Find where the given text appears and provide that cell's center as [x, y] coordinate. 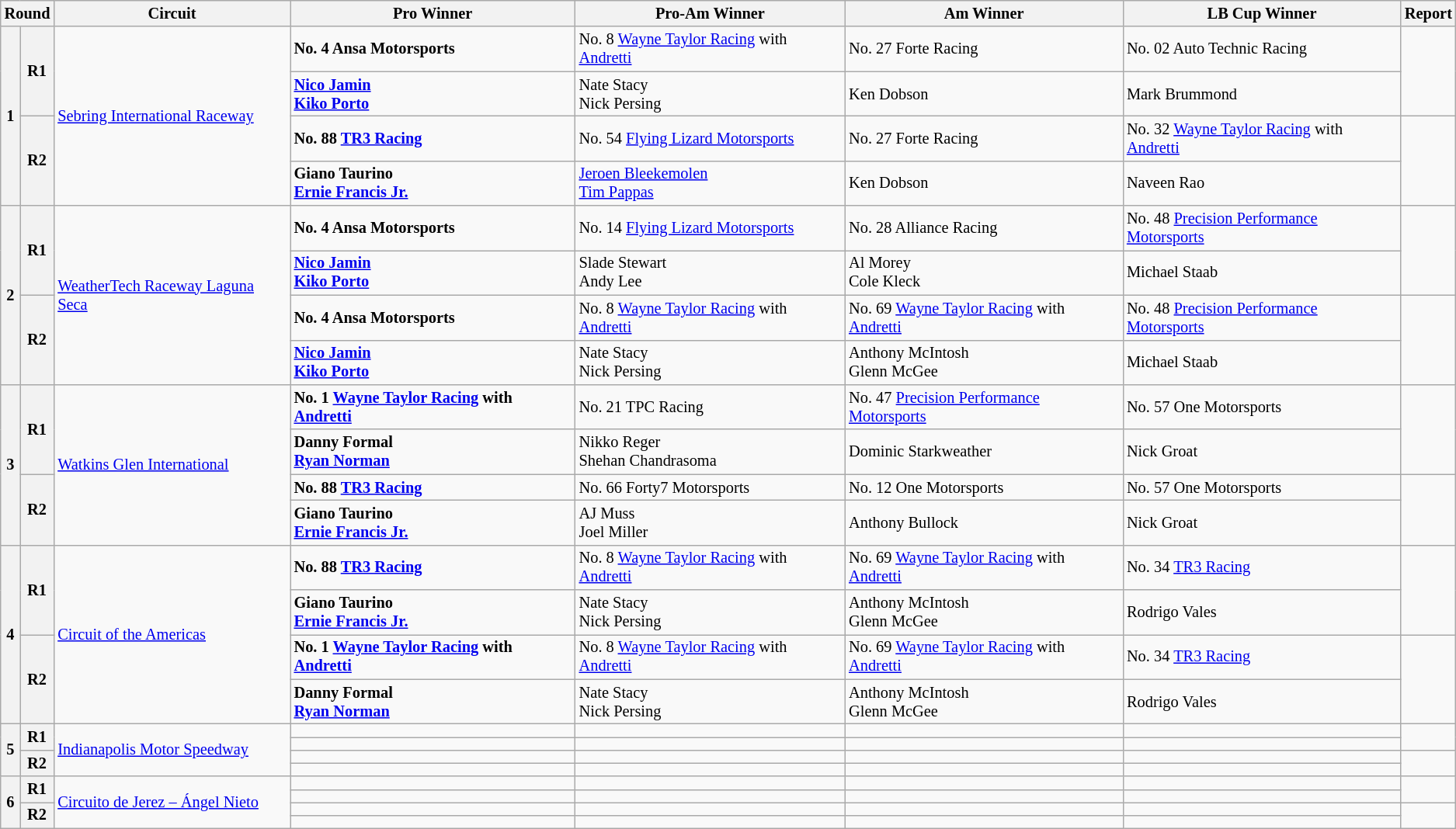
Slade Stewart Andy Lee [710, 272]
Indianapolis Motor Speedway [172, 750]
Jeroen Bleekemolen Tim Pappas [710, 183]
6 [11, 803]
Nikko Reger Shehan Chandrasoma [710, 452]
AJ Muss Joel Miller [710, 522]
Circuit [172, 13]
No. 66 Forty7 Motorsports [710, 487]
Naveen Rao [1262, 183]
No. 14 Flying Lizard Motorsports [710, 228]
No. 28 Alliance Racing [984, 228]
Round [28, 13]
3 [11, 464]
No. 54 Flying Lizard Motorsports [710, 138]
5 [11, 750]
Sebring International Raceway [172, 116]
Dominic Starkweather [984, 452]
Watkins Glen International [172, 464]
No. 12 One Motorsports [984, 487]
No. 02 Auto Technic Racing [1262, 49]
Circuit of the Americas [172, 635]
Pro Winner [433, 13]
Mark Brummond [1262, 94]
Al Morey Cole Kleck [984, 272]
WeatherTech Raceway Laguna Seca [172, 295]
No. 47 Precision Performance Motorsports [984, 407]
2 [11, 295]
4 [11, 635]
Am Winner [984, 13]
No. 21 TPC Racing [710, 407]
Pro-Am Winner [710, 13]
Anthony Bullock [984, 522]
1 [11, 116]
Report [1429, 13]
LB Cup Winner [1262, 13]
No. 32 Wayne Taylor Racing with Andretti [1262, 138]
Circuito de Jerez – Ángel Nieto [172, 803]
